From the cell containing the given text, extract its center point as [X, Y] coordinate. 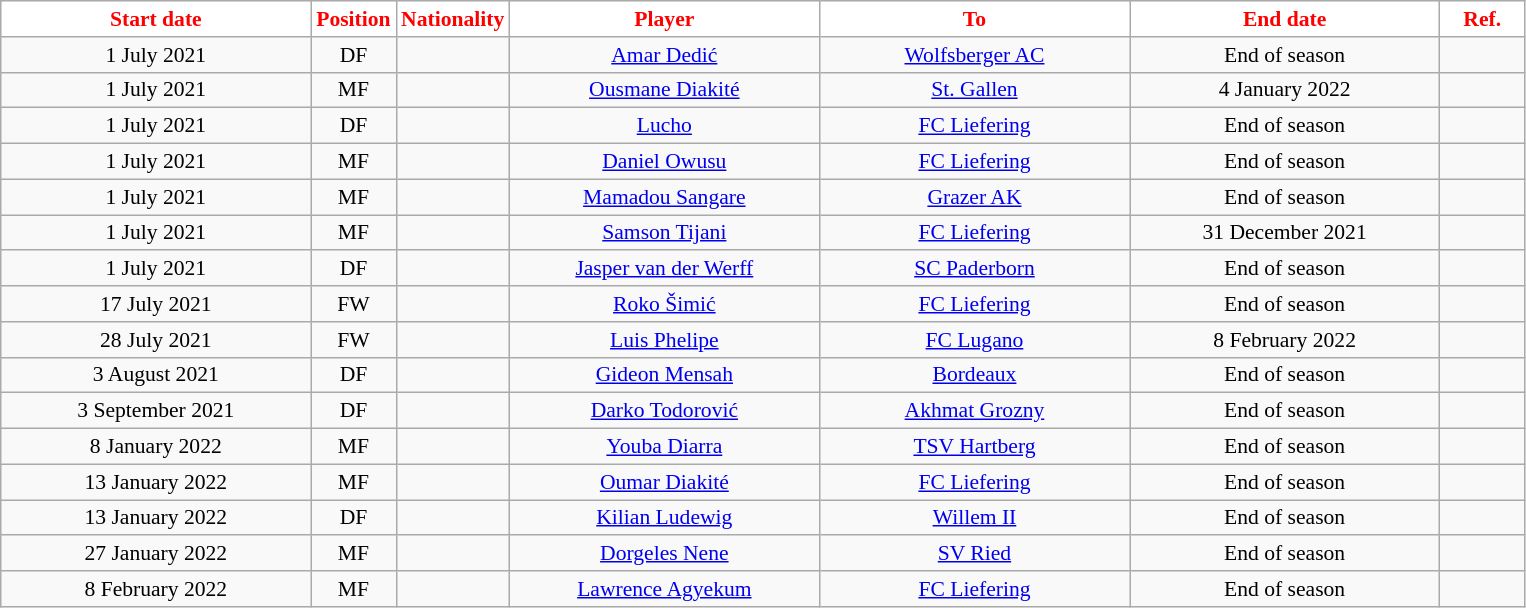
Akhmat Grozny [974, 411]
Darko Todorović [664, 411]
Nationality [452, 19]
3 August 2021 [156, 375]
Lucho [664, 126]
Luis Phelipe [664, 340]
St. Gallen [974, 90]
Lawrence Agyekum [664, 589]
To [974, 19]
TSV Hartberg [974, 447]
Amar Dedić [664, 55]
Daniel Owusu [664, 162]
Grazer AK [974, 197]
Wolfsberger AC [974, 55]
Start date [156, 19]
17 July 2021 [156, 304]
Ousmane Diakité [664, 90]
Jasper van der Werff [664, 269]
FC Lugano [974, 340]
Gideon Mensah [664, 375]
Samson Tijani [664, 233]
Dorgeles Nene [664, 554]
Kilian Ludewig [664, 518]
Roko Šimić [664, 304]
Oumar Diakité [664, 482]
Mamadou Sangare [664, 197]
27 January 2022 [156, 554]
SC Paderborn [974, 269]
28 July 2021 [156, 340]
End date [1285, 19]
Bordeaux [974, 375]
Player [664, 19]
Ref. [1482, 19]
Position [354, 19]
Willem II [974, 518]
Youba Diarra [664, 447]
8 January 2022 [156, 447]
3 September 2021 [156, 411]
4 January 2022 [1285, 90]
31 December 2021 [1285, 233]
SV Ried [974, 554]
